Find where the given text appears and provide that cell's center as [X, Y] coordinate. 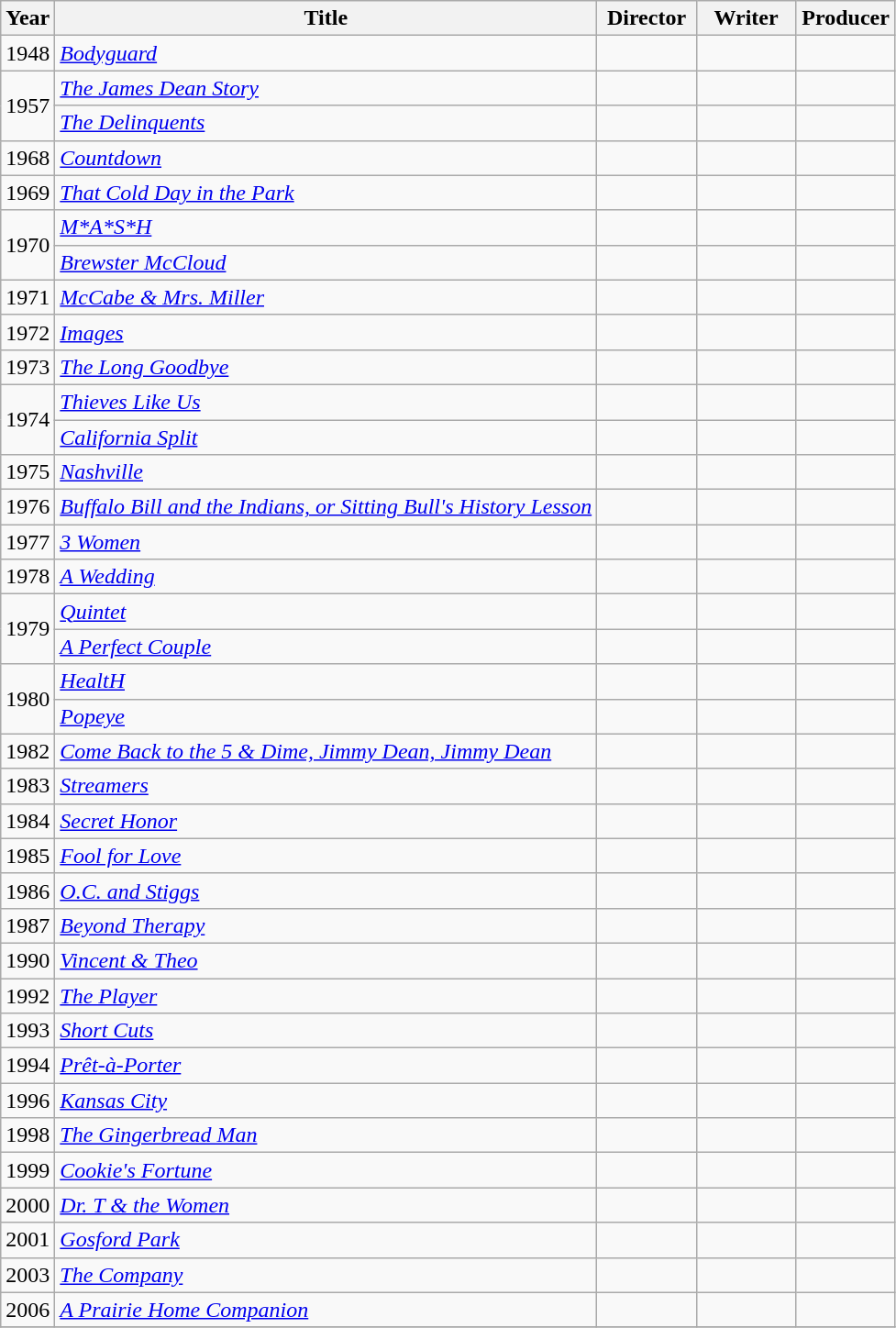
Buffalo Bill and the Indians, or Sitting Bull's History Lesson [326, 507]
1969 [28, 193]
Director [647, 18]
Fool for Love [326, 856]
1984 [28, 821]
1974 [28, 419]
Come Back to the 5 & Dime, Jimmy Dean, Jimmy Dean [326, 751]
1992 [28, 995]
Year [28, 18]
Countdown [326, 158]
Vincent & Theo [326, 960]
2006 [28, 1310]
Nashville [326, 472]
Streamers [326, 786]
1999 [28, 1170]
HealtH [326, 681]
The Player [326, 995]
Producer [846, 18]
California Split [326, 437]
That Cold Day in the Park [326, 193]
M*A*S*H [326, 227]
1990 [28, 960]
McCabe & Mrs. Miller [326, 297]
1987 [28, 925]
A Perfect Couple [326, 647]
Dr. T & the Women [326, 1205]
1972 [28, 332]
1977 [28, 542]
The Gingerbread Man [326, 1135]
1948 [28, 53]
The James Dean Story [326, 88]
The Delinquents [326, 123]
Quintet [326, 612]
Short Cuts [326, 1031]
1993 [28, 1031]
2003 [28, 1275]
A Prairie Home Companion [326, 1310]
A Wedding [326, 577]
1998 [28, 1135]
1978 [28, 577]
1996 [28, 1101]
Brewster McCloud [326, 262]
3 Women [326, 542]
1970 [28, 245]
1985 [28, 856]
Secret Honor [326, 821]
Cookie's Fortune [326, 1170]
Bodyguard [326, 53]
1975 [28, 472]
1983 [28, 786]
Title [326, 18]
1986 [28, 891]
Popeye [326, 716]
1968 [28, 158]
2000 [28, 1205]
1971 [28, 297]
Beyond Therapy [326, 925]
1976 [28, 507]
Kansas City [326, 1101]
Gosford Park [326, 1240]
2001 [28, 1240]
Images [326, 332]
Prêt-à-Porter [326, 1066]
The Long Goodbye [326, 367]
The Company [326, 1275]
1980 [28, 699]
Thieves Like Us [326, 402]
1979 [28, 629]
1994 [28, 1066]
1973 [28, 367]
O.C. and Stiggs [326, 891]
1982 [28, 751]
1957 [28, 105]
Writer [747, 18]
